Search for the cell housing the specified text and yield its [X, Y] center coordinate. 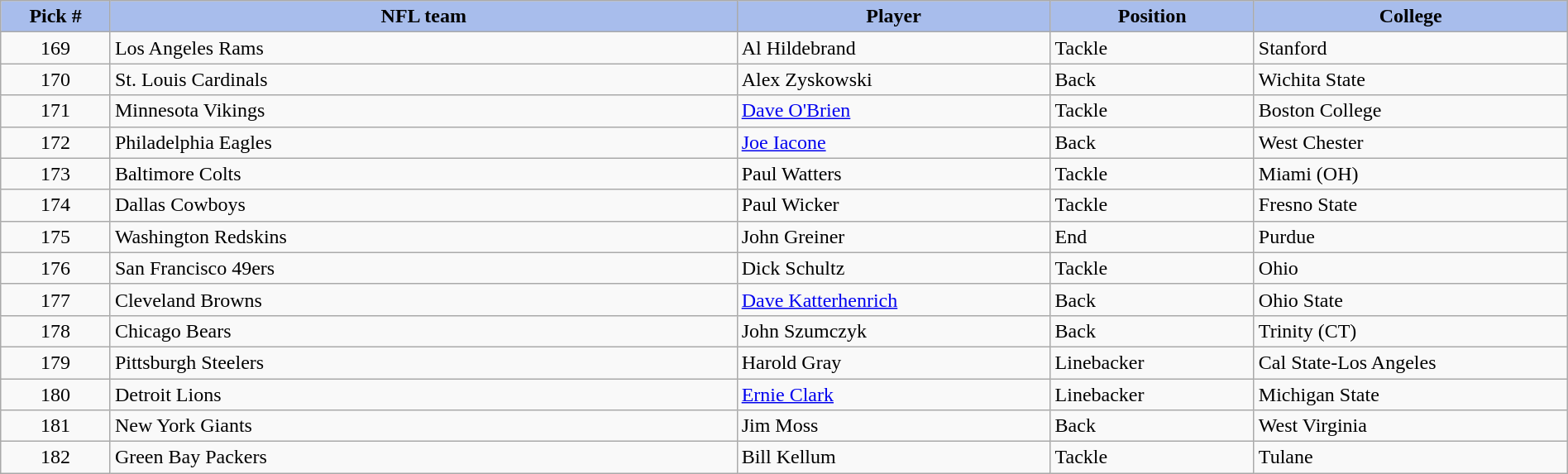
Alex Zyskowski [893, 79]
Joe Iacone [893, 142]
Wichita State [1411, 79]
Boston College [1411, 111]
Jim Moss [893, 426]
San Francisco 49ers [423, 268]
Ohio State [1411, 299]
Baltimore Colts [423, 174]
Position [1152, 17]
Green Bay Packers [423, 457]
Tulane [1411, 457]
Cal State-Los Angeles [1411, 362]
Minnesota Vikings [423, 111]
Washington Redskins [423, 237]
Michigan State [1411, 395]
181 [56, 426]
Fresno State [1411, 205]
Dave O'Brien [893, 111]
Bill Kellum [893, 457]
170 [56, 79]
171 [56, 111]
Dick Schultz [893, 268]
182 [56, 457]
End [1152, 237]
Dave Katterhenrich [893, 299]
169 [56, 48]
175 [56, 237]
176 [56, 268]
Miami (OH) [1411, 174]
John Greiner [893, 237]
172 [56, 142]
Philadelphia Eagles [423, 142]
Player [893, 17]
Pittsburgh Steelers [423, 362]
Stanford [1411, 48]
Los Angeles Rams [423, 48]
New York Giants [423, 426]
Purdue [1411, 237]
Dallas Cowboys [423, 205]
College [1411, 17]
Ernie Clark [893, 395]
174 [56, 205]
West Chester [1411, 142]
178 [56, 331]
173 [56, 174]
John Szumczyk [893, 331]
Ohio [1411, 268]
Pick # [56, 17]
Al Hildebrand [893, 48]
NFL team [423, 17]
180 [56, 395]
Cleveland Browns [423, 299]
Trinity (CT) [1411, 331]
Paul Wicker [893, 205]
St. Louis Cardinals [423, 79]
Detroit Lions [423, 395]
Harold Gray [893, 362]
Chicago Bears [423, 331]
177 [56, 299]
West Virginia [1411, 426]
179 [56, 362]
Paul Watters [893, 174]
